Provide the (X, Y) coordinate of the cell's center where the given text is located.  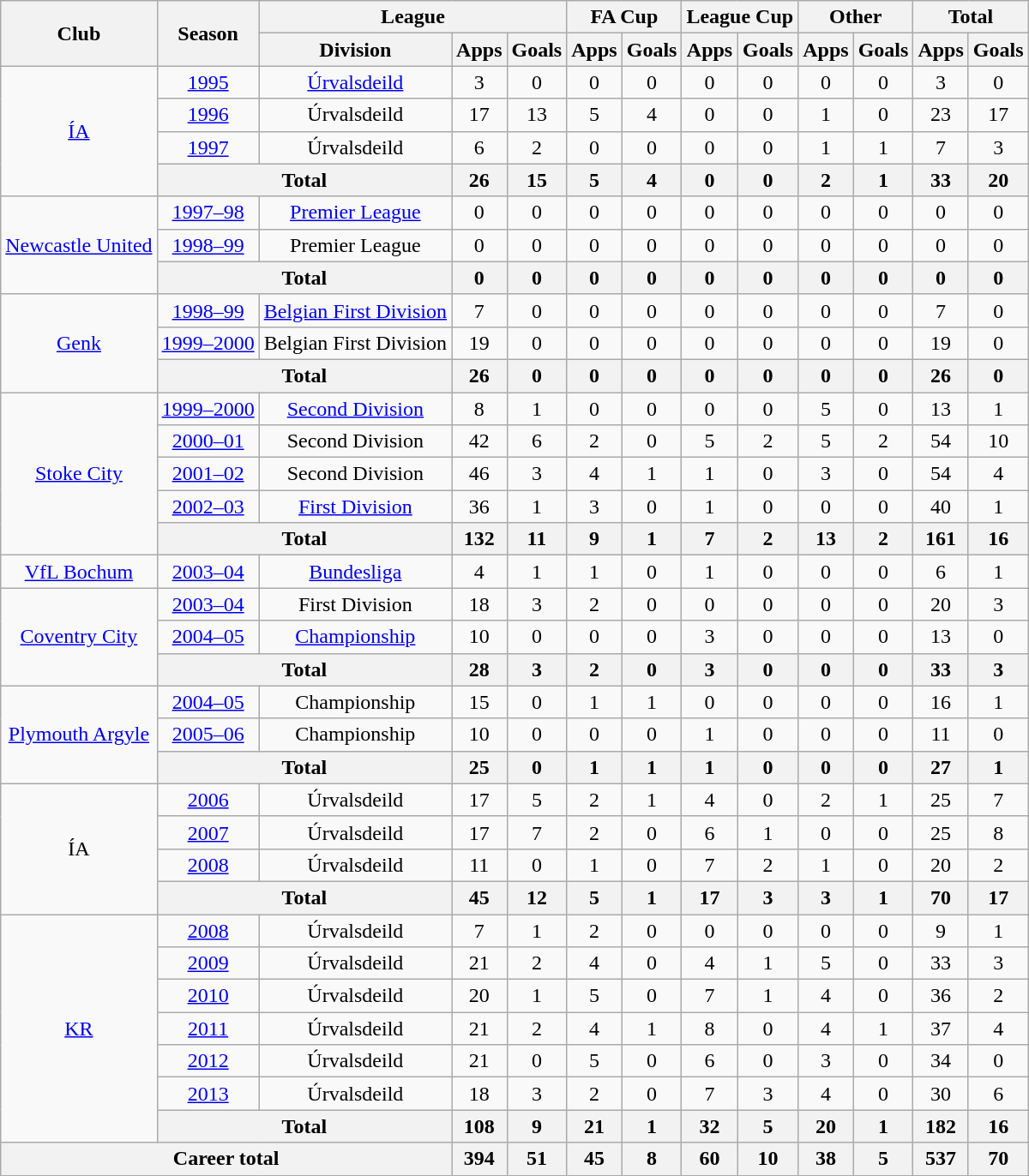
1995 (208, 82)
2007 (208, 832)
FA Cup (624, 17)
537 (941, 1159)
42 (479, 441)
Career total (226, 1159)
2012 (208, 1061)
2002–03 (208, 507)
Bundesliga (355, 572)
51 (537, 1159)
46 (479, 474)
2000–01 (208, 441)
182 (941, 1126)
108 (479, 1126)
Plymouth Argyle (79, 735)
34 (941, 1061)
1996 (208, 115)
Club (79, 33)
2010 (208, 996)
394 (479, 1159)
2013 (208, 1094)
2011 (208, 1029)
2006 (208, 800)
60 (710, 1159)
37 (941, 1029)
League (413, 17)
2001–02 (208, 474)
12 (537, 897)
Coventry City (79, 637)
Genk (79, 343)
132 (479, 539)
2009 (208, 963)
2005–06 (208, 735)
Stoke City (79, 474)
Other (856, 17)
38 (826, 1159)
40 (941, 507)
30 (941, 1094)
1997–98 (208, 213)
161 (941, 539)
VfL Bochum (79, 572)
Newcastle United (79, 245)
32 (710, 1126)
23 (941, 115)
27 (941, 767)
Division (355, 50)
KR (79, 1028)
League Cup (740, 17)
1997 (208, 147)
28 (479, 669)
Season (208, 33)
